Identify which cell holds the provided text, then report its (x, y) central coordinate. 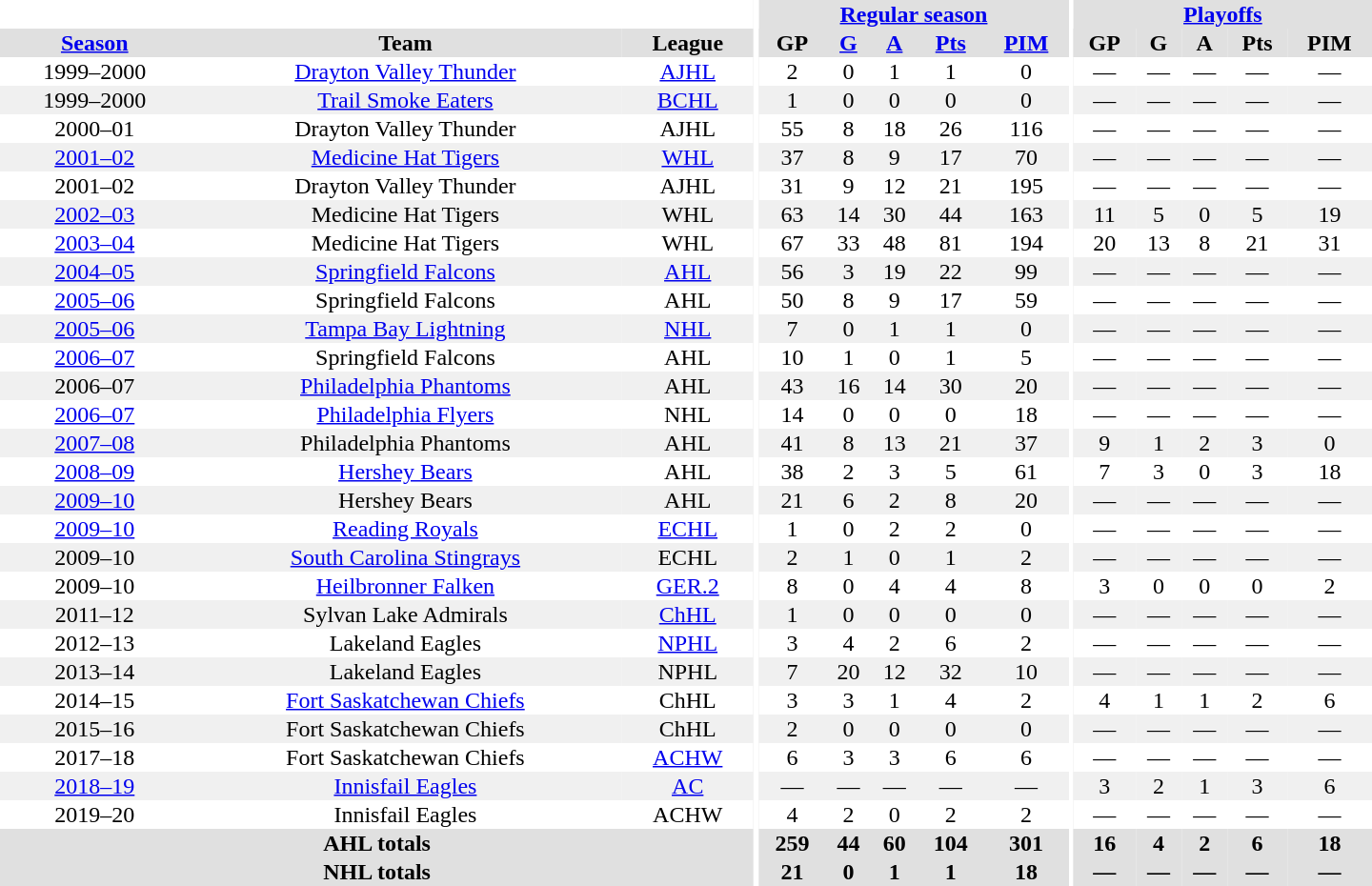
301 (1027, 843)
55 (793, 129)
60 (895, 843)
Trail Smoke Eaters (406, 100)
2019–20 (95, 815)
26 (951, 129)
2007–08 (95, 443)
2000–01 (95, 129)
2008–09 (95, 472)
33 (848, 243)
2002–03 (95, 214)
116 (1027, 129)
63 (793, 214)
81 (951, 243)
2003–04 (95, 243)
50 (793, 300)
Reading Royals (406, 529)
259 (793, 843)
Philadelphia Flyers (406, 414)
2015–16 (95, 729)
163 (1027, 214)
38 (793, 472)
2017–18 (95, 757)
48 (895, 243)
2014–15 (95, 700)
NHL totals (377, 872)
Tampa Bay Lightning (406, 329)
194 (1027, 243)
59 (1027, 300)
2012–13 (95, 643)
AHL totals (377, 843)
League (688, 43)
195 (1027, 186)
Team (406, 43)
22 (951, 272)
67 (793, 243)
99 (1027, 272)
11 (1105, 214)
GER.2 (688, 586)
41 (793, 443)
BCHL (688, 100)
32 (951, 672)
2018–19 (95, 786)
104 (951, 843)
Heilbronner Falken (406, 586)
South Carolina Stingrays (406, 557)
2013–14 (95, 672)
61 (1027, 472)
56 (793, 272)
AC (688, 786)
Season (95, 43)
Sylvan Lake Admirals (406, 614)
Playoffs (1223, 14)
Regular season (915, 14)
2004–05 (95, 272)
43 (793, 386)
2011–12 (95, 614)
70 (1027, 157)
